Return the [X, Y] coordinate for the center point of the cell that contains the specified text.  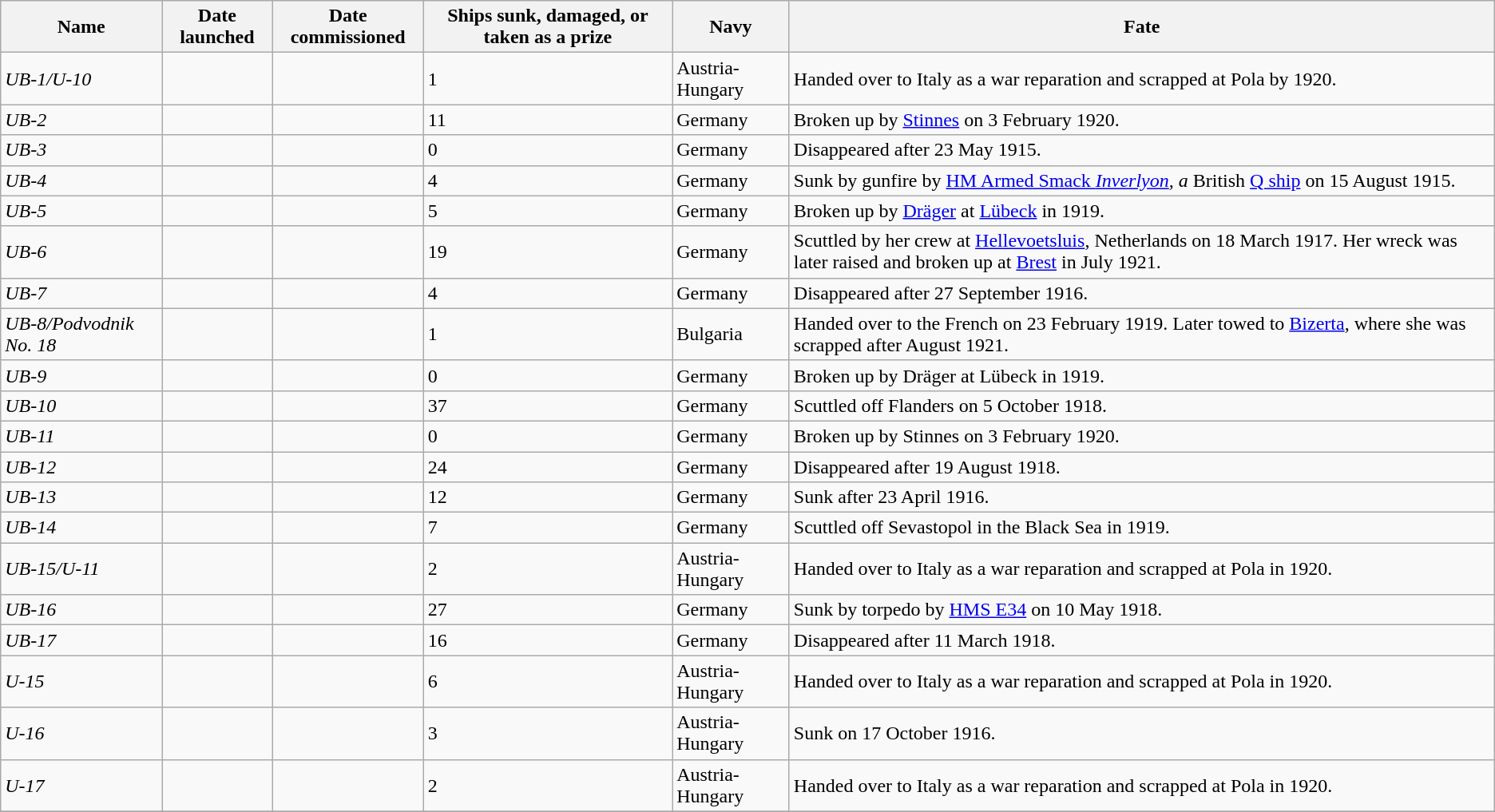
UB-4 [81, 180]
Disappeared after 19 August 1918. [1142, 467]
5 [548, 211]
11 [548, 120]
UB-17 [81, 640]
UB-5 [81, 211]
UB-3 [81, 150]
Sunk on 17 October 1916. [1142, 733]
UB-8/Podvodnik No. 18 [81, 334]
Disappeared after 23 May 1915. [1142, 150]
Disappeared after 27 September 1916. [1142, 293]
Ships sunk, damaged, or taken as a prize [548, 27]
UB-2 [81, 120]
Sunk by torpedo by HMS E34 on 10 May 1918. [1142, 610]
Navy [732, 27]
UB-6 [81, 252]
Bulgaria [732, 334]
Fate [1142, 27]
27 [548, 610]
7 [548, 528]
U-15 [81, 682]
24 [548, 467]
UB-9 [81, 375]
UB-7 [81, 293]
UB-10 [81, 406]
Scuttled off Sevastopol in the Black Sea in 1919. [1142, 528]
UB-16 [81, 610]
Scuttled by her crew at Hellevoetsluis, Netherlands on 18 March 1917. Her wreck was later raised and broken up at Brest in July 1921. [1142, 252]
3 [548, 733]
UB-13 [81, 497]
Scuttled off Flanders on 5 October 1918. [1142, 406]
Handed over to Italy as a war reparation and scrapped at Pola by 1920. [1142, 78]
37 [548, 406]
Handed over to the French on 23 February 1919. Later towed to Bizerta, where she was scrapped after August 1921. [1142, 334]
6 [548, 682]
UB-11 [81, 436]
Date launched [217, 27]
Sunk after 23 April 1916. [1142, 497]
UB-12 [81, 467]
U-16 [81, 733]
Disappeared after 11 March 1918. [1142, 640]
Name [81, 27]
Date commissioned [348, 27]
UB-14 [81, 528]
12 [548, 497]
U-17 [81, 786]
19 [548, 252]
UB-1/U-10 [81, 78]
16 [548, 640]
Sunk by gunfire by HM Armed Smack Inverlyon, a British Q ship on 15 August 1915. [1142, 180]
UB-15/U-11 [81, 568]
